From the cell containing the given text, extract its center point as [X, Y] coordinate. 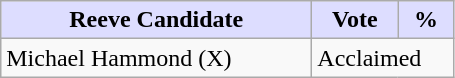
Vote [355, 20]
Acclaimed [383, 58]
Reeve Candidate [156, 20]
% [426, 20]
Michael Hammond (X) [156, 58]
